Find where the given text appears and provide that cell's center as [x, y] coordinate. 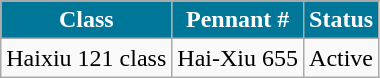
Hai-Xiu 655 [238, 58]
Status [342, 20]
Haixiu 121 class [86, 58]
Class [86, 20]
Active [342, 58]
Pennant # [238, 20]
